For the text-containing cell, return its midpoint in (X, Y) coordinate format. 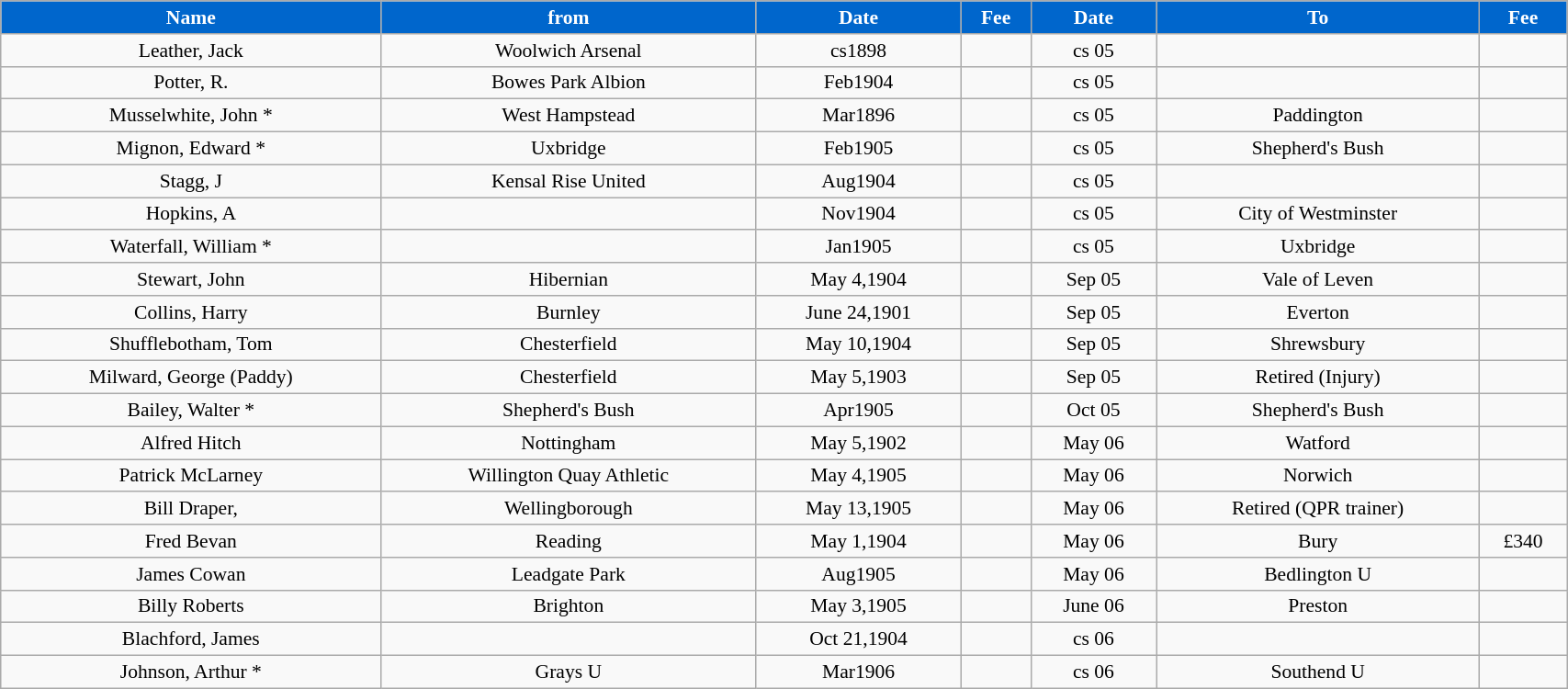
Mar1906 (858, 672)
To (1318, 17)
Retired (QPR trainer) (1318, 509)
Wellingborough (569, 509)
Hibernian (569, 279)
Willington Quay Athletic (569, 476)
Collins, Harry (191, 312)
Feb1905 (858, 149)
Blachford, James (191, 639)
Everton (1318, 312)
May 5,1902 (858, 443)
cs1898 (858, 51)
Bedlington U (1318, 574)
Aug1904 (858, 181)
Watford (1318, 443)
Burnley (569, 312)
Nov1904 (858, 214)
Oct 21,1904 (858, 639)
Grays U (569, 672)
West Hampstead (569, 116)
May 4,1905 (858, 476)
Apr1905 (858, 411)
Patrick McLarney (191, 476)
Leather, Jack (191, 51)
Retired (Injury) (1318, 378)
Kensal Rise United (569, 181)
Paddington (1318, 116)
Bowes Park Albion (569, 83)
Bailey, Walter * (191, 411)
Leadgate Park (569, 574)
Bury (1318, 541)
June 24,1901 (858, 312)
Hopkins, A (191, 214)
Stagg, J (191, 181)
from (569, 17)
June 06 (1093, 606)
£340 (1523, 541)
May 4,1904 (858, 279)
Potter, R. (191, 83)
Billy Roberts (191, 606)
Jan1905 (858, 247)
City of Westminster (1318, 214)
May 13,1905 (858, 509)
Mignon, Edward * (191, 149)
Preston (1318, 606)
May 3,1905 (858, 606)
May 5,1903 (858, 378)
May 1,1904 (858, 541)
Bill Draper, (191, 509)
Waterfall, William * (191, 247)
Southend U (1318, 672)
May 10,1904 (858, 344)
Johnson, Arthur * (191, 672)
Woolwich Arsenal (569, 51)
Fred Bevan (191, 541)
Milward, George (Paddy) (191, 378)
Aug1905 (858, 574)
Alfred Hitch (191, 443)
Norwich (1318, 476)
Shrewsbury (1318, 344)
Shufflebotham, Tom (191, 344)
James Cowan (191, 574)
Brighton (569, 606)
Name (191, 17)
Feb1904 (858, 83)
Vale of Leven (1318, 279)
Nottingham (569, 443)
Mar1896 (858, 116)
Musselwhite, John * (191, 116)
Stewart, John (191, 279)
Oct 05 (1093, 411)
Reading (569, 541)
